Detect which cell encompasses the target text, then output its [x, y] center coordinate. 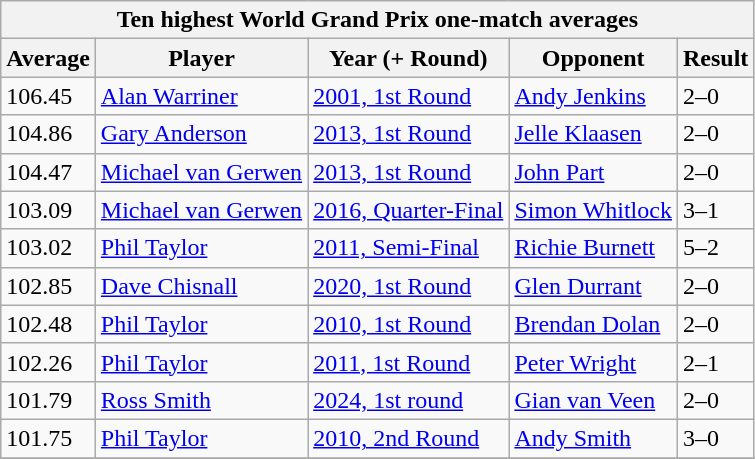
102.85 [48, 286]
Andy Jenkins [594, 96]
Dave Chisnall [201, 286]
102.26 [48, 362]
Gary Anderson [201, 134]
Jelle Klaasen [594, 134]
2010, 1st Round [408, 324]
Alan Warriner [201, 96]
Average [48, 58]
Brendan Dolan [594, 324]
2024, 1st round [408, 400]
2–1 [715, 362]
3–1 [715, 210]
2011, Semi-Final [408, 248]
Simon Whitlock [594, 210]
Ross Smith [201, 400]
Richie Burnett [594, 248]
3–0 [715, 438]
Opponent [594, 58]
102.48 [48, 324]
Ten highest World Grand Prix one-match averages [378, 20]
Year (+ Round) [408, 58]
2016, Quarter-Final [408, 210]
Result [715, 58]
101.75 [48, 438]
104.47 [48, 172]
103.09 [48, 210]
2010, 2nd Round [408, 438]
2020, 1st Round [408, 286]
Gian van Veen [594, 400]
101.79 [48, 400]
104.86 [48, 134]
Player [201, 58]
103.02 [48, 248]
2011, 1st Round [408, 362]
John Part [594, 172]
106.45 [48, 96]
Peter Wright [594, 362]
5–2 [715, 248]
Glen Durrant [594, 286]
Andy Smith [594, 438]
2001, 1st Round [408, 96]
